Search for the cell housing the specified text and yield its (X, Y) center coordinate. 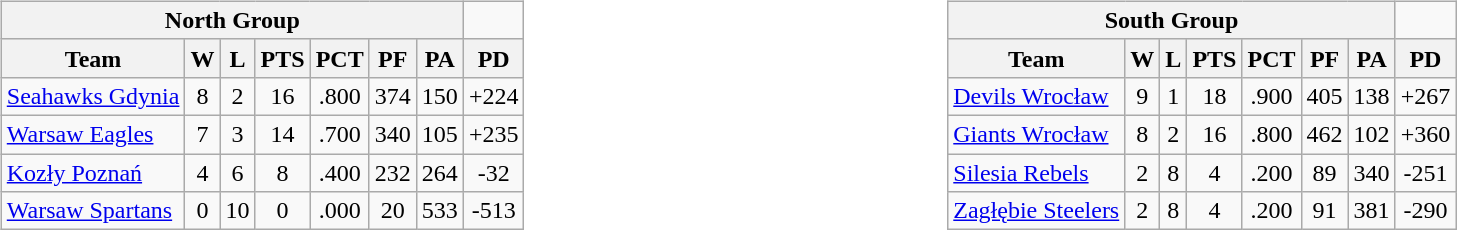
+267 (1426, 96)
+360 (1426, 134)
150 (440, 96)
10 (238, 211)
14 (282, 134)
Warsaw Spartans (93, 211)
89 (1324, 173)
.900 (1272, 96)
+235 (494, 134)
Devils Wrocław (1036, 96)
Zagłębie Steelers (1036, 211)
533 (440, 211)
Silesia Rebels (1036, 173)
-251 (1426, 173)
Giants Wrocław (1036, 134)
-32 (494, 173)
.700 (340, 134)
20 (392, 211)
462 (1324, 134)
138 (1372, 96)
374 (392, 96)
264 (440, 173)
Warsaw Eagles (93, 134)
232 (392, 173)
91 (1324, 211)
+224 (494, 96)
381 (1372, 211)
18 (1214, 96)
7 (202, 134)
102 (1372, 134)
9 (1142, 96)
6 (238, 173)
.400 (340, 173)
405 (1324, 96)
.000 (340, 211)
North Group (232, 20)
-290 (1426, 211)
Kozły Poznań (93, 173)
South Group (1172, 20)
Seahawks Gdynia (93, 96)
1 (1174, 96)
105 (440, 134)
-513 (494, 211)
3 (238, 134)
